Extract the (x, y) coordinate from the center of the cell holding the provided text.  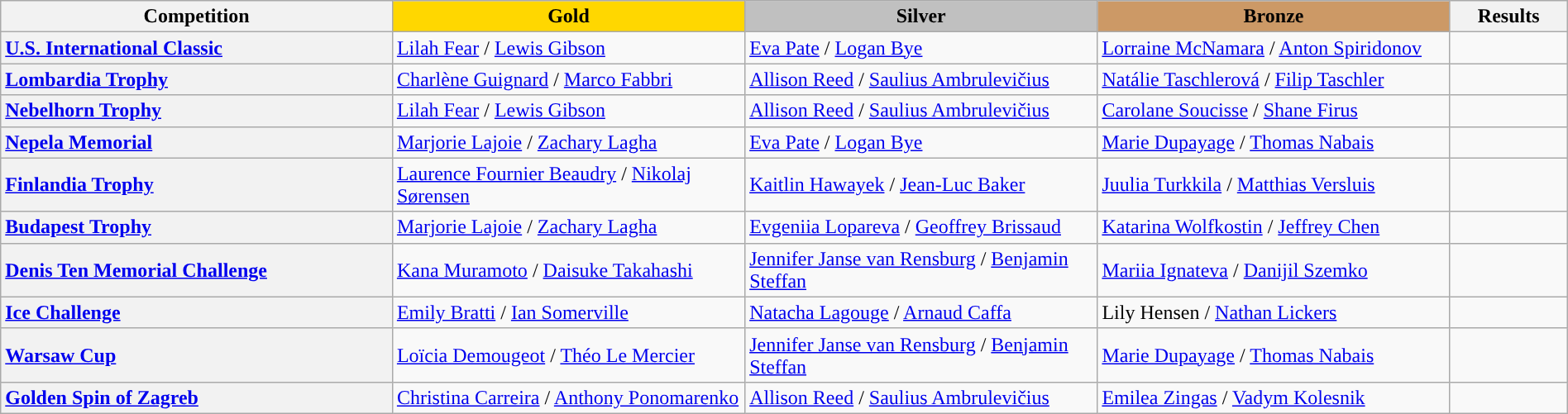
Gold (568, 17)
Bronze (1274, 17)
Nepela Memorial (197, 142)
Competition (197, 17)
Christina Carreira / Anthony Ponomarenko (568, 397)
Loïcia Demougeot / Théo Le Mercier (568, 355)
Laurence Fournier Beaudry / Nikolaj Sørensen (568, 185)
Nebelhorn Trophy (197, 111)
Carolane Soucisse / Shane Firus (1274, 111)
Charlène Guignard / Marco Fabbri (568, 79)
Natálie Taschlerová / Filip Taschler (1274, 79)
Emily Bratti / Ian Somerville (568, 312)
Golden Spin of Zagreb (197, 397)
U.S. International Classic (197, 48)
Evgeniia Lopareva / Geoffrey Brissaud (921, 227)
Budapest Trophy (197, 227)
Lily Hensen / Nathan Lickers (1274, 312)
Katarina Wolfkostin / Jeffrey Chen (1274, 227)
Ice Challenge (197, 312)
Kaitlin Hawayek / Jean-Luc Baker (921, 185)
Mariia Ignateva / Danijil Szemko (1274, 269)
Lombardia Trophy (197, 79)
Emilea Zingas / Vadym Kolesnik (1274, 397)
Warsaw Cup (197, 355)
Denis Ten Memorial Challenge (197, 269)
Lorraine McNamara / Anton Spiridonov (1274, 48)
Juulia Turkkila / Matthias Versluis (1274, 185)
Results (1508, 17)
Silver (921, 17)
Kana Muramoto / Daisuke Takahashi (568, 269)
Natacha Lagouge / Arnaud Caffa (921, 312)
Finlandia Trophy (197, 185)
